For the text-containing cell, return its midpoint in (x, y) coordinate format. 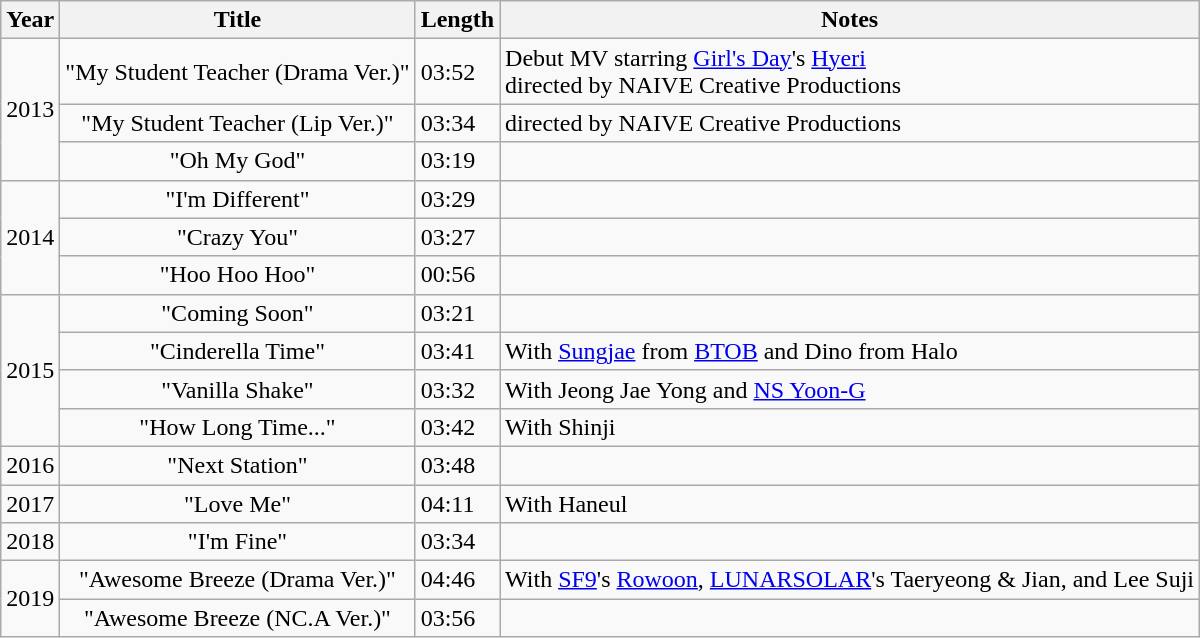
"Oh My God" (238, 161)
With Jeong Jae Yong and NS Yoon-G (850, 389)
"Vanilla Shake" (238, 389)
"Hoo Hoo Hoo" (238, 275)
03:27 (457, 237)
"My Student Teacher (Drama Ver.)" (238, 72)
04:11 (457, 503)
"Awesome Breeze (NC.A Ver.)" (238, 618)
2016 (30, 465)
2017 (30, 503)
With Haneul (850, 503)
03:29 (457, 199)
Debut MV starring Girl's Day's Hyeridirected by NAIVE Creative Productions (850, 72)
03:56 (457, 618)
03:52 (457, 72)
03:19 (457, 161)
03:21 (457, 313)
03:42 (457, 427)
2013 (30, 110)
directed by NAIVE Creative Productions (850, 123)
With SF9's Rowoon, LUNARSOLAR's Taeryeong & Jian, and Lee Suji (850, 580)
"Next Station" (238, 465)
"Cinderella Time" (238, 351)
"Awesome Breeze (Drama Ver.)" (238, 580)
"Crazy You" (238, 237)
2019 (30, 599)
"How Long Time..." (238, 427)
00:56 (457, 275)
"My Student Teacher (Lip Ver.)" (238, 123)
2018 (30, 542)
03:41 (457, 351)
2015 (30, 370)
04:46 (457, 580)
"Love Me" (238, 503)
With Shinji (850, 427)
Title (238, 20)
Year (30, 20)
"Coming Soon" (238, 313)
Notes (850, 20)
Length (457, 20)
With Sungjae from BTOB and Dino from Halo (850, 351)
03:32 (457, 389)
03:48 (457, 465)
"I'm Different" (238, 199)
2014 (30, 237)
"I'm Fine" (238, 542)
